Scan for the cell matching the given text and deliver its [X, Y] coordinate at center. 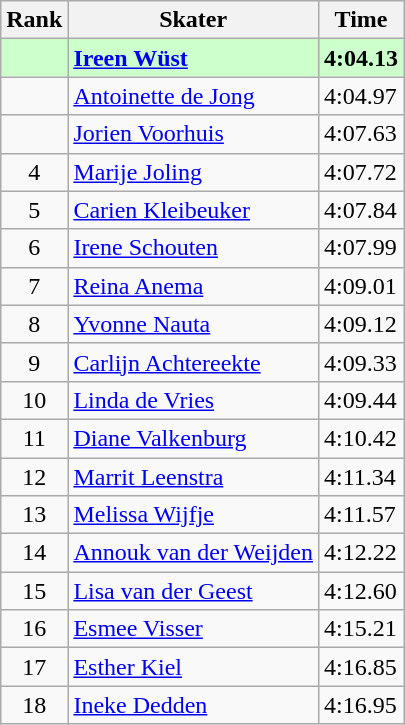
4:07.84 [360, 210]
7 [34, 286]
Time [360, 20]
10 [34, 400]
4:07.72 [360, 172]
Esmee Visser [194, 629]
13 [34, 515]
4 [34, 172]
9 [34, 362]
4:11.34 [360, 477]
Diane Valkenburg [194, 438]
4:09.33 [360, 362]
Annouk van der Weijden [194, 553]
Ineke Dedden [194, 705]
Marrit Leenstra [194, 477]
12 [34, 477]
4:09.01 [360, 286]
4:12.22 [360, 553]
4:16.95 [360, 705]
16 [34, 629]
Carien Kleibeuker [194, 210]
Irene Schouten [194, 248]
4:16.85 [360, 667]
Ireen Wüst [194, 58]
Skater [194, 20]
6 [34, 248]
17 [34, 667]
8 [34, 324]
4:09.12 [360, 324]
4:10.42 [360, 438]
4:04.13 [360, 58]
4:15.21 [360, 629]
4:11.57 [360, 515]
4:07.99 [360, 248]
Antoinette de Jong [194, 96]
Melissa Wijfje [194, 515]
5 [34, 210]
4:12.60 [360, 591]
Reina Anema [194, 286]
11 [34, 438]
18 [34, 705]
Jorien Voorhuis [194, 134]
Lisa van der Geest [194, 591]
Esther Kiel [194, 667]
4:04.97 [360, 96]
4:07.63 [360, 134]
Marije Joling [194, 172]
Carlijn Achtereekte [194, 362]
4:09.44 [360, 400]
14 [34, 553]
Linda de Vries [194, 400]
Yvonne Nauta [194, 324]
15 [34, 591]
Rank [34, 20]
